Pinpoint the cell where the given text exists, returning its (x, y) midpoint coordinate. 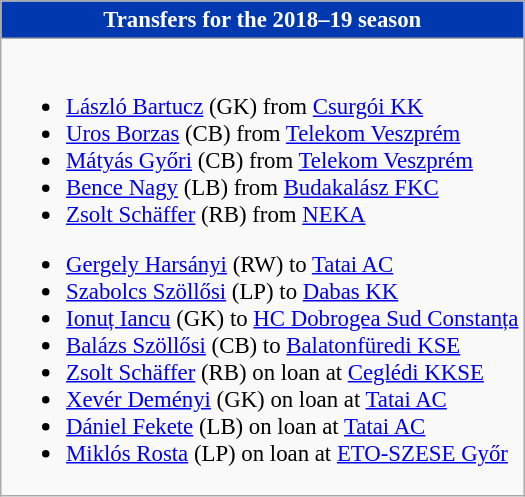
Transfers for the 2018–19 season (262, 20)
